Capture the cell that displays the provided text and extract its [X, Y] central coordinate. 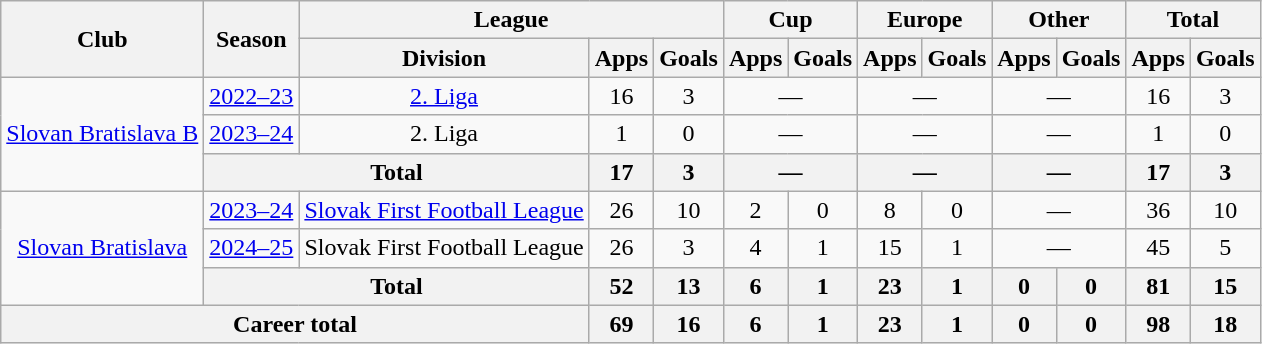
Slovan Bratislava [102, 248]
18 [1225, 324]
5 [1225, 248]
Europe [925, 20]
81 [1158, 286]
13 [689, 286]
8 [890, 210]
Division [444, 58]
Club [102, 39]
2 [755, 210]
Season [252, 39]
98 [1158, 324]
52 [621, 286]
Other [1059, 20]
69 [621, 324]
2024–25 [252, 248]
2022–23 [252, 96]
Career total [295, 324]
45 [1158, 248]
36 [1158, 210]
Slovan Bratislava B [102, 134]
4 [755, 248]
Cup [790, 20]
League [512, 20]
